Pinpoint the cell where the given text exists, returning its (X, Y) midpoint coordinate. 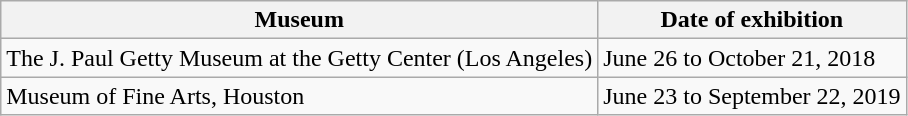
June 23 to September 22, 2019 (752, 96)
The J. Paul Getty Museum at the Getty Center (Los Angeles) (300, 58)
Museum of Fine Arts, Houston (300, 96)
Date of exhibition (752, 20)
June 26 to October 21, 2018 (752, 58)
Museum (300, 20)
